Provide the (X, Y) coordinate of the cell's center where the given text is located.  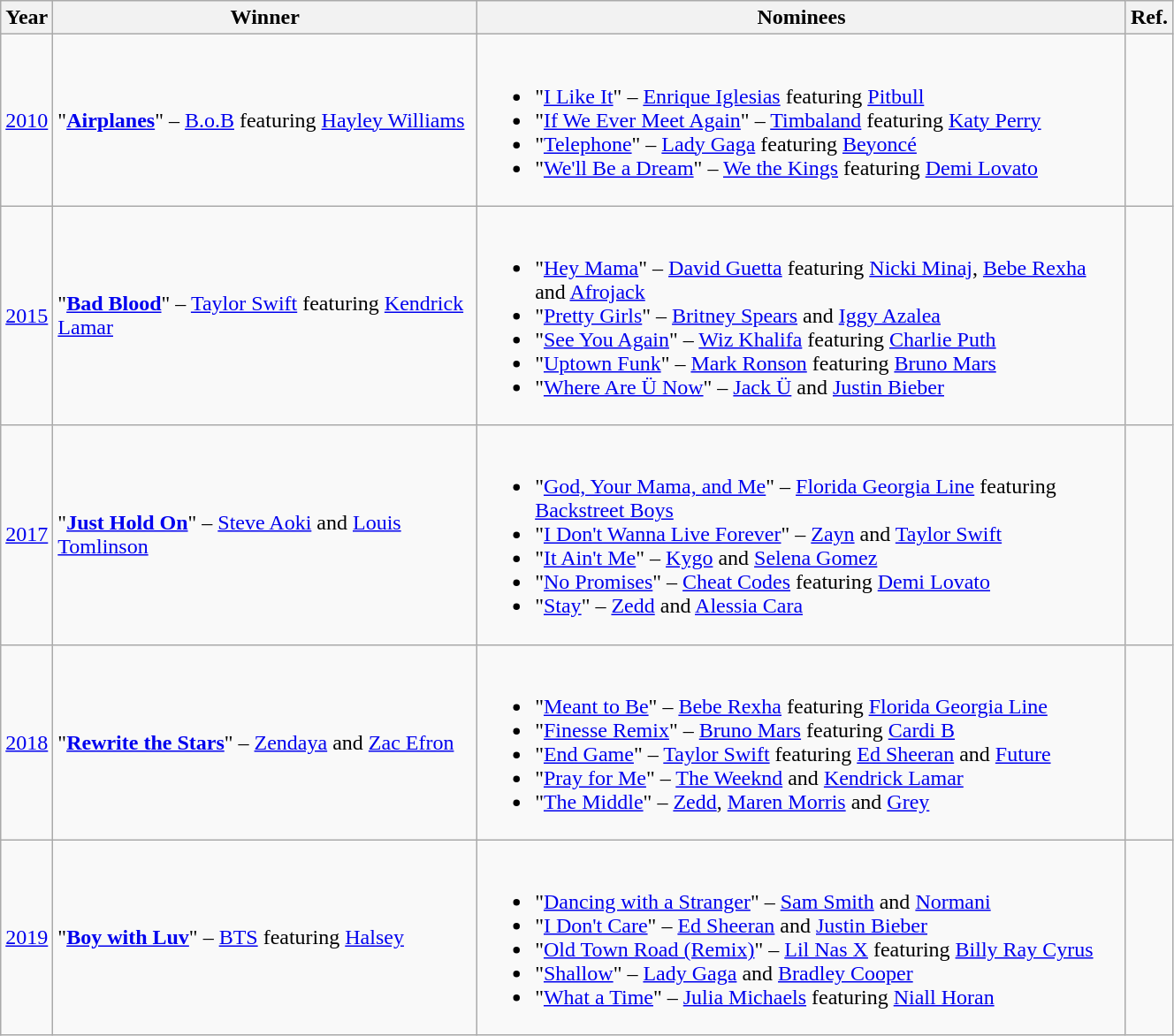
Ref. (1149, 18)
2018 (27, 743)
"Just Hold On" – Steve Aoki and Louis Tomlinson (265, 535)
Nominees (802, 18)
"Boy with Luv" – BTS featuring Halsey (265, 937)
"Airplanes" – B.o.B featuring Hayley Williams (265, 120)
2015 (27, 316)
"Rewrite the Stars" – Zendaya and Zac Efron (265, 743)
"Bad Blood" – Taylor Swift featuring Kendrick Lamar (265, 316)
Winner (265, 18)
Year (27, 18)
2010 (27, 120)
2017 (27, 535)
2019 (27, 937)
